Extract the [x, y] coordinate from the center of the cell holding the provided text.  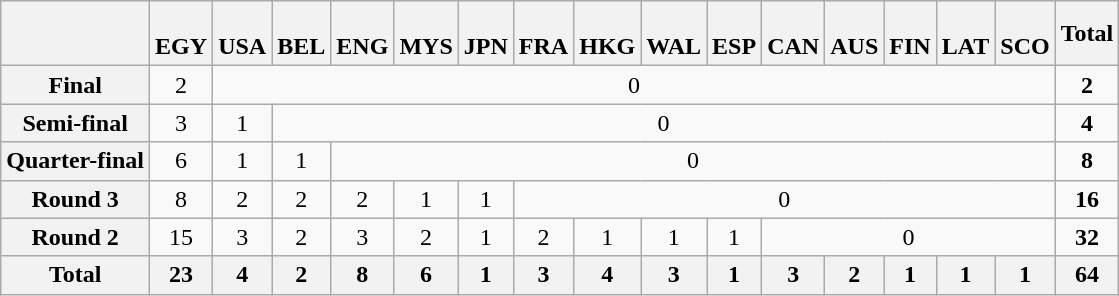
USA [242, 34]
EGY [182, 34]
FRA [543, 34]
16 [1087, 199]
15 [182, 237]
CAN [794, 34]
64 [1087, 275]
AUS [854, 34]
ESP [734, 34]
WAL [674, 34]
HKG [608, 34]
ENG [362, 34]
Round 2 [76, 237]
Semi-final [76, 123]
32 [1087, 237]
BEL [302, 34]
Final [76, 85]
JPN [486, 34]
Round 3 [76, 199]
FIN [910, 34]
SCO [1025, 34]
LAT [966, 34]
Quarter-final [76, 161]
23 [182, 275]
MYS [426, 34]
